Find where the given text appears and provide that cell's center as [x, y] coordinate. 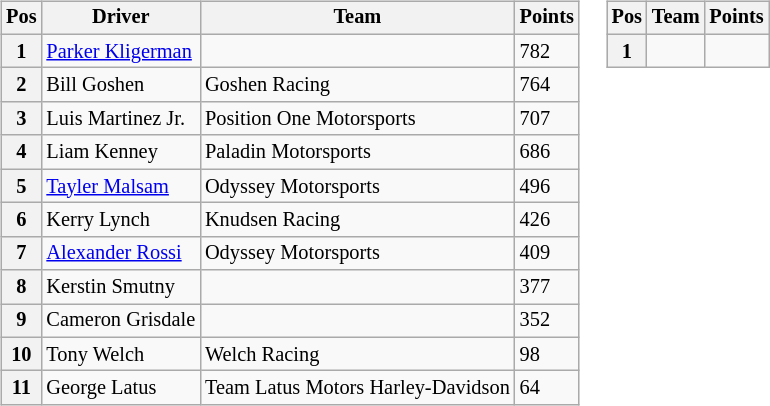
9 [21, 321]
4 [21, 152]
707 [547, 119]
Welch Racing [358, 354]
Liam Kenney [120, 152]
377 [547, 287]
686 [547, 152]
Knudsen Racing [358, 220]
Team Latus Motors Harley-Davidson [358, 388]
Luis Martinez Jr. [120, 119]
5 [21, 186]
764 [547, 85]
496 [547, 186]
George Latus [120, 388]
2 [21, 85]
352 [547, 321]
Kerry Lynch [120, 220]
782 [547, 51]
10 [21, 354]
Tayler Malsam [120, 186]
6 [21, 220]
8 [21, 287]
Alexander Rossi [120, 253]
Goshen Racing [358, 85]
Cameron Grisdale [120, 321]
Bill Goshen [120, 85]
7 [21, 253]
64 [547, 388]
11 [21, 388]
Position One Motorsports [358, 119]
Parker Kligerman [120, 51]
409 [547, 253]
Driver [120, 18]
98 [547, 354]
3 [21, 119]
Tony Welch [120, 354]
Paladin Motorsports [358, 152]
426 [547, 220]
Kerstin Smutny [120, 287]
